Extract the (x, y) coordinate from the center of the cell holding the provided text.  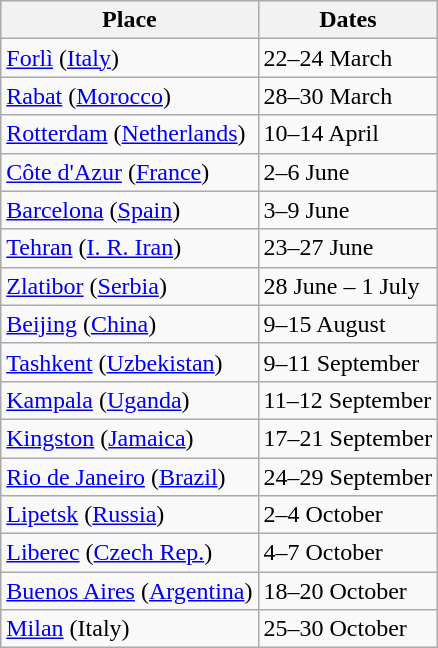
17–21 September (348, 438)
10–14 April (348, 134)
3–9 June (348, 210)
Tashkent (Uzbekistan) (130, 362)
Lipetsk (Russia) (130, 515)
22–24 March (348, 58)
Liberec (Czech Rep.) (130, 553)
Côte d'Azur (France) (130, 172)
Rabat (Morocco) (130, 96)
9–11 September (348, 362)
Zlatibor (Serbia) (130, 286)
Milan (Italy) (130, 629)
24–29 September (348, 477)
23–27 June (348, 248)
9–15 August (348, 324)
Barcelona (Spain) (130, 210)
Kingston (Jamaica) (130, 438)
28 June – 1 July (348, 286)
25–30 October (348, 629)
Rotterdam (Netherlands) (130, 134)
Rio de Janeiro (Brazil) (130, 477)
2–6 June (348, 172)
Tehran (I. R. Iran) (130, 248)
Dates (348, 20)
Buenos Aires (Argentina) (130, 591)
Forlì (Italy) (130, 58)
11–12 September (348, 400)
18–20 October (348, 591)
28–30 March (348, 96)
Place (130, 20)
2–4 October (348, 515)
Beijing (China) (130, 324)
Kampala (Uganda) (130, 400)
4–7 October (348, 553)
